Scan for the cell matching the given text and deliver its [X, Y] coordinate at center. 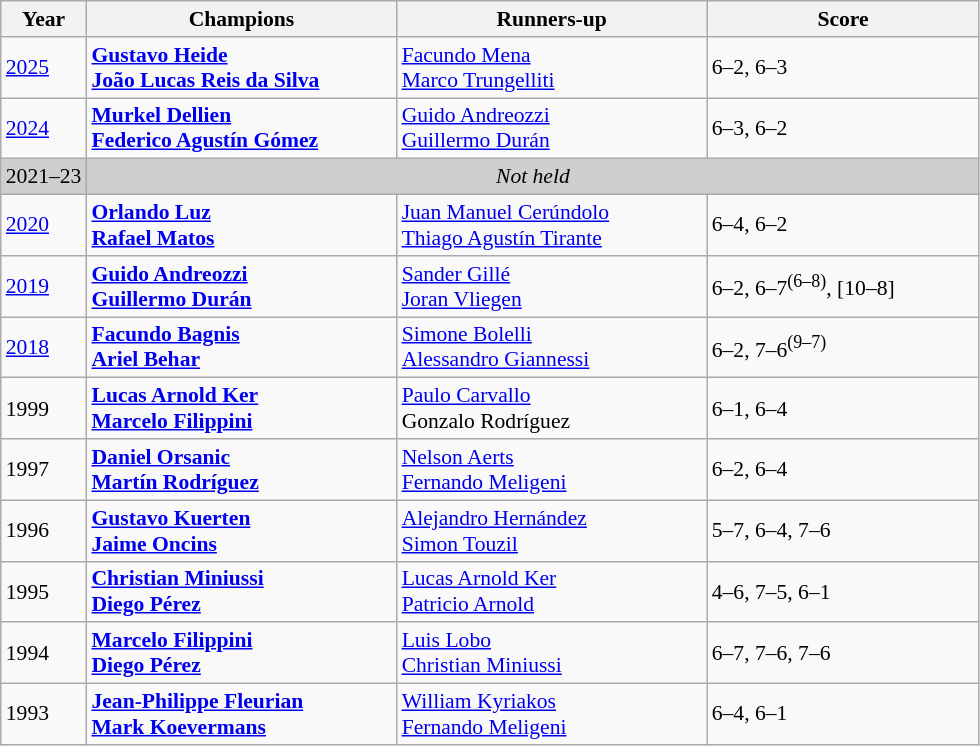
Facundo Mena Marco Trungelliti [552, 68]
Jean-Philippe Fleurian Mark Koevermans [241, 714]
6–2, 7–6(9–7) [844, 348]
6–1, 6–4 [844, 408]
6–2, 6–4 [844, 470]
2025 [44, 68]
William Kyriakos Fernando Meligeni [552, 714]
Facundo Bagnis Ariel Behar [241, 348]
1996 [44, 530]
1994 [44, 654]
6–4, 6–1 [844, 714]
Lucas Arnold Ker Marcelo Filippini [241, 408]
Murkel Dellien Federico Agustín Gómez [241, 128]
Gustavo Kuerten Jaime Oncins [241, 530]
Lucas Arnold Ker Patricio Arnold [552, 592]
Score [844, 19]
Year [44, 19]
2024 [44, 128]
5–7, 6–4, 7–6 [844, 530]
6–2, 6–3 [844, 68]
4–6, 7–5, 6–1 [844, 592]
1993 [44, 714]
Orlando Luz Rafael Matos [241, 226]
6–3, 6–2 [844, 128]
Christian Miniussi Diego Pérez [241, 592]
6–2, 6–7(6–8), [10–8] [844, 286]
Alejandro Hernández Simon Touzil [552, 530]
Gustavo Heide João Lucas Reis da Silva [241, 68]
2020 [44, 226]
Nelson Aerts Fernando Meligeni [552, 470]
2021–23 [44, 177]
Not held [532, 177]
2018 [44, 348]
Paulo Carvallo Gonzalo Rodríguez [552, 408]
Simone Bolelli Alessandro Giannessi [552, 348]
2019 [44, 286]
Juan Manuel Cerúndolo Thiago Agustín Tirante [552, 226]
Daniel Orsanic Martín Rodríguez [241, 470]
Champions [241, 19]
1997 [44, 470]
6–4, 6–2 [844, 226]
1999 [44, 408]
Runners-up [552, 19]
6–7, 7–6, 7–6 [844, 654]
Sander Gillé Joran Vliegen [552, 286]
1995 [44, 592]
Luis Lobo Christian Miniussi [552, 654]
Marcelo Filippini Diego Pérez [241, 654]
